Capture the cell that displays the provided text and extract its (X, Y) central coordinate. 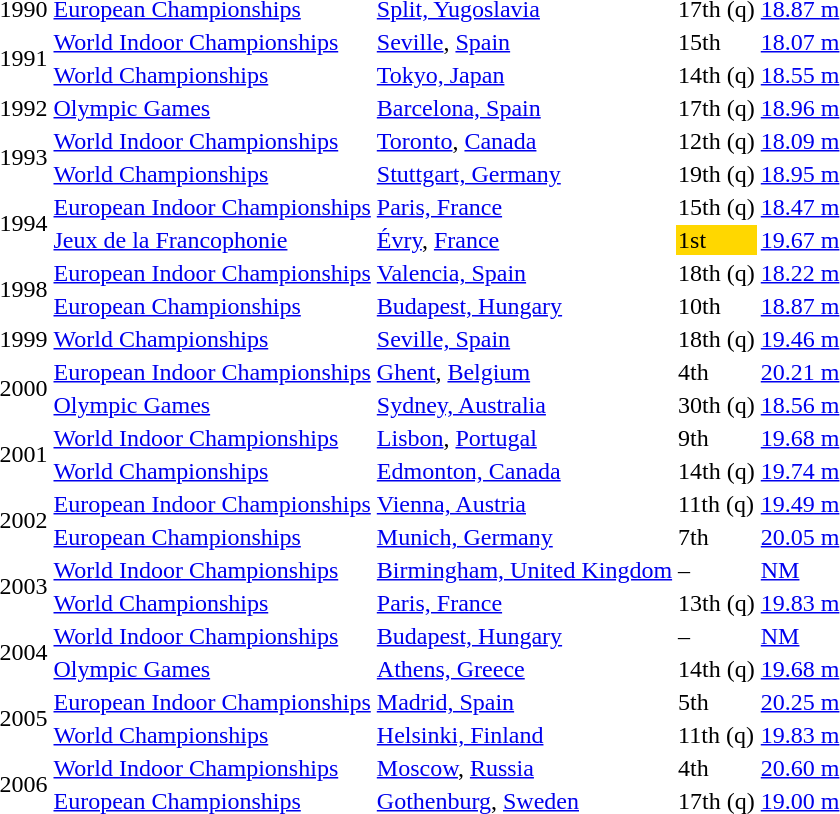
10th (717, 306)
19th (q) (717, 174)
Edmonton, Canada (524, 471)
Vienna, Austria (524, 504)
Birmingham, United Kingdom (524, 570)
Barcelona, Spain (524, 108)
Lisbon, Portugal (524, 438)
Athens, Greece (524, 669)
Jeux de la Francophonie (212, 240)
Stuttgart, Germany (524, 174)
Helsinki, Finland (524, 735)
17th (q) (717, 108)
12th (q) (717, 141)
13th (q) (717, 603)
Moscow, Russia (524, 768)
Munich, Germany (524, 537)
30th (q) (717, 405)
Tokyo, Japan (524, 75)
7th (717, 537)
Évry, France (524, 240)
9th (717, 438)
5th (717, 702)
Valencia, Spain (524, 273)
Toronto, Canada (524, 141)
Sydney, Australia (524, 405)
15th (717, 42)
15th (q) (717, 207)
1st (717, 240)
Ghent, Belgium (524, 372)
Madrid, Spain (524, 702)
